Identify which cell holds the provided text, then report its (X, Y) central coordinate. 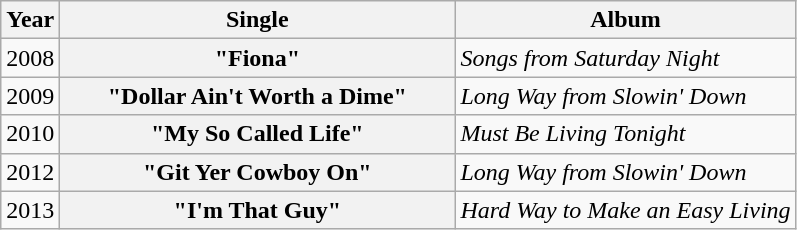
Year (30, 20)
2012 (30, 172)
2013 (30, 210)
"My So Called Life" (258, 134)
Album (626, 20)
2008 (30, 58)
"I'm That Guy" (258, 210)
"Git Yer Cowboy On" (258, 172)
Songs from Saturday Night (626, 58)
2009 (30, 96)
2010 (30, 134)
"Fiona" (258, 58)
Single (258, 20)
"Dollar Ain't Worth a Dime" (258, 96)
Must Be Living Tonight (626, 134)
Hard Way to Make an Easy Living (626, 210)
